For the text-containing cell, return its midpoint in [X, Y] coordinate format. 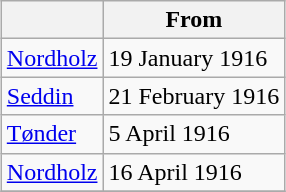
19 January 1916 [194, 58]
Seddin [52, 96]
5 April 1916 [194, 134]
16 April 1916 [194, 172]
21 February 1916 [194, 96]
Tønder [52, 134]
From [194, 20]
